For the text-containing cell, return its midpoint in [X, Y] coordinate format. 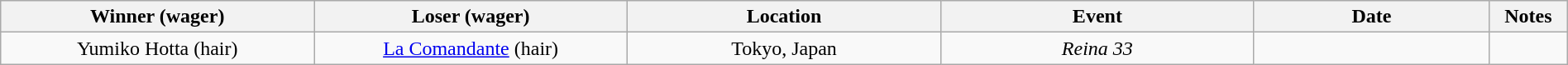
Yumiko Hotta (hair) [157, 48]
Winner (wager) [157, 17]
Loser (wager) [471, 17]
Notes [1528, 17]
La Comandante (hair) [471, 48]
Tokyo, Japan [784, 48]
Event [1097, 17]
Date [1371, 17]
Location [784, 17]
Reina 33 [1097, 48]
